Return (X, Y) of the center of cell containing provided text 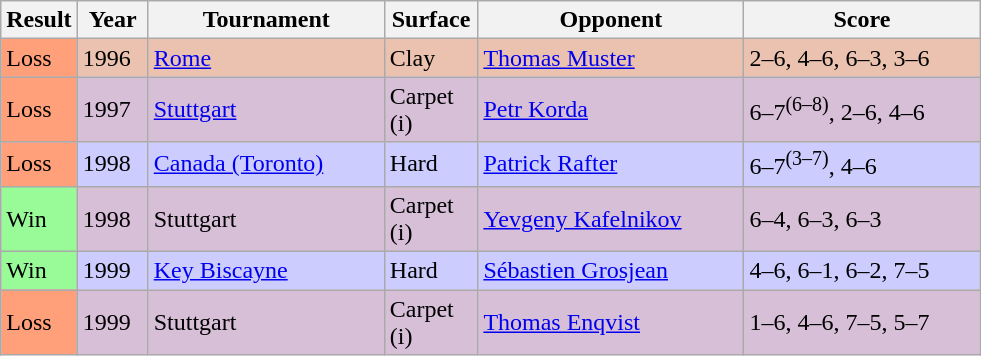
4–6, 6–1, 6–2, 7–5 (862, 271)
Opponent (611, 20)
Clay (431, 58)
Yevgeny Kafelnikov (611, 218)
6–4, 6–3, 6–3 (862, 218)
Patrick Rafter (611, 164)
2–6, 4–6, 6–3, 3–6 (862, 58)
Thomas Enqvist (611, 322)
Key Biscayne (266, 271)
Year (112, 20)
Rome (266, 58)
Sébastien Grosjean (611, 271)
6–7(3–7), 4–6 (862, 164)
Result (39, 20)
1–6, 4–6, 7–5, 5–7 (862, 322)
1997 (112, 110)
Thomas Muster (611, 58)
Petr Korda (611, 110)
Score (862, 20)
Canada (Toronto) (266, 164)
6–7(6–8), 2–6, 4–6 (862, 110)
Surface (431, 20)
Tournament (266, 20)
1996 (112, 58)
